Search for the cell housing the specified text and yield its (X, Y) center coordinate. 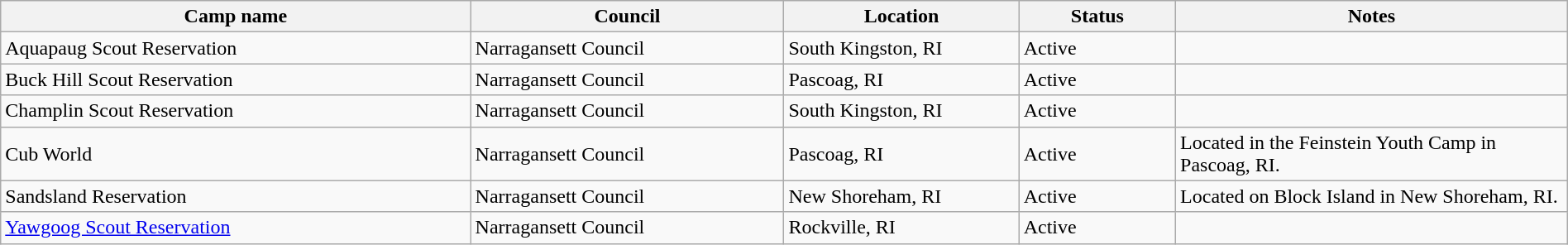
Camp name (236, 17)
Located on Block Island in New Shoreham, RI. (1372, 196)
Rockville, RI (901, 228)
Notes (1372, 17)
Sandsland Reservation (236, 196)
Aquapaug Scout Reservation (236, 48)
Yawgoog Scout Reservation (236, 228)
Buck Hill Scout Reservation (236, 79)
New Shoreham, RI (901, 196)
Council (627, 17)
Location (901, 17)
Cub World (236, 154)
Status (1097, 17)
Located in the Feinstein Youth Camp in Pascoag, RI. (1372, 154)
Champlin Scout Reservation (236, 111)
